Output the (X, Y) coordinate of the center of the cell containing the given text.  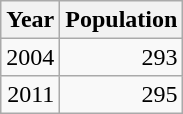
Year (30, 20)
293 (122, 56)
2011 (30, 94)
Population (122, 20)
295 (122, 94)
2004 (30, 56)
